Provide the [X, Y] coordinate of the cell's center where the given text is located.  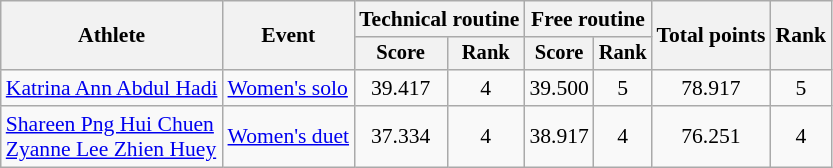
Free routine [588, 19]
Technical routine [439, 19]
Women's duet [289, 136]
Total points [710, 36]
Shareen Png Hui ChuenZyanne Lee Zhien Huey [112, 136]
76.251 [710, 136]
Athlete [112, 36]
37.334 [400, 136]
Women's solo [289, 88]
Event [289, 36]
Katrina Ann Abdul Hadi [112, 88]
39.500 [558, 88]
39.417 [400, 88]
38.917 [558, 136]
78.917 [710, 88]
